Capture the cell that displays the provided text and extract its [X, Y] central coordinate. 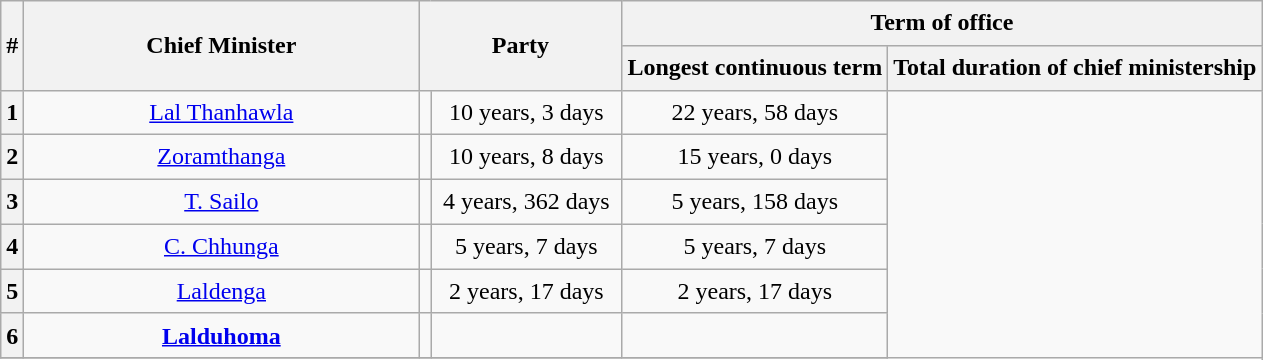
T. Sailo [222, 202]
Lalduhoma [222, 336]
15 years, 0 days [755, 158]
Zoramthanga [222, 158]
# [12, 46]
10 years, 3 days [526, 112]
Total duration of chief ministership [1075, 68]
Chief Minister [222, 46]
Laldenga [222, 292]
C. Chhunga [222, 246]
6 [12, 336]
5 years, 158 days [755, 202]
Party [520, 46]
10 years, 8 days [526, 158]
Lal Thanhawla [222, 112]
Term of office [942, 24]
1 [12, 112]
22 years, 58 days [755, 112]
Longest continuous term [755, 68]
4 years, 362 days [526, 202]
5 [12, 292]
3 [12, 202]
4 [12, 246]
2 [12, 158]
